Return [X, Y] of the center of cell containing provided text 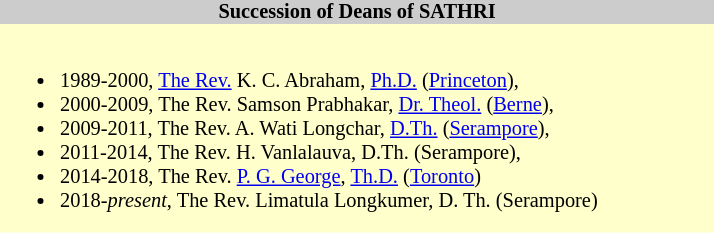
Succession of Deans of SATHRI [357, 12]
